Pinpoint the cell where the given text exists, returning its (x, y) midpoint coordinate. 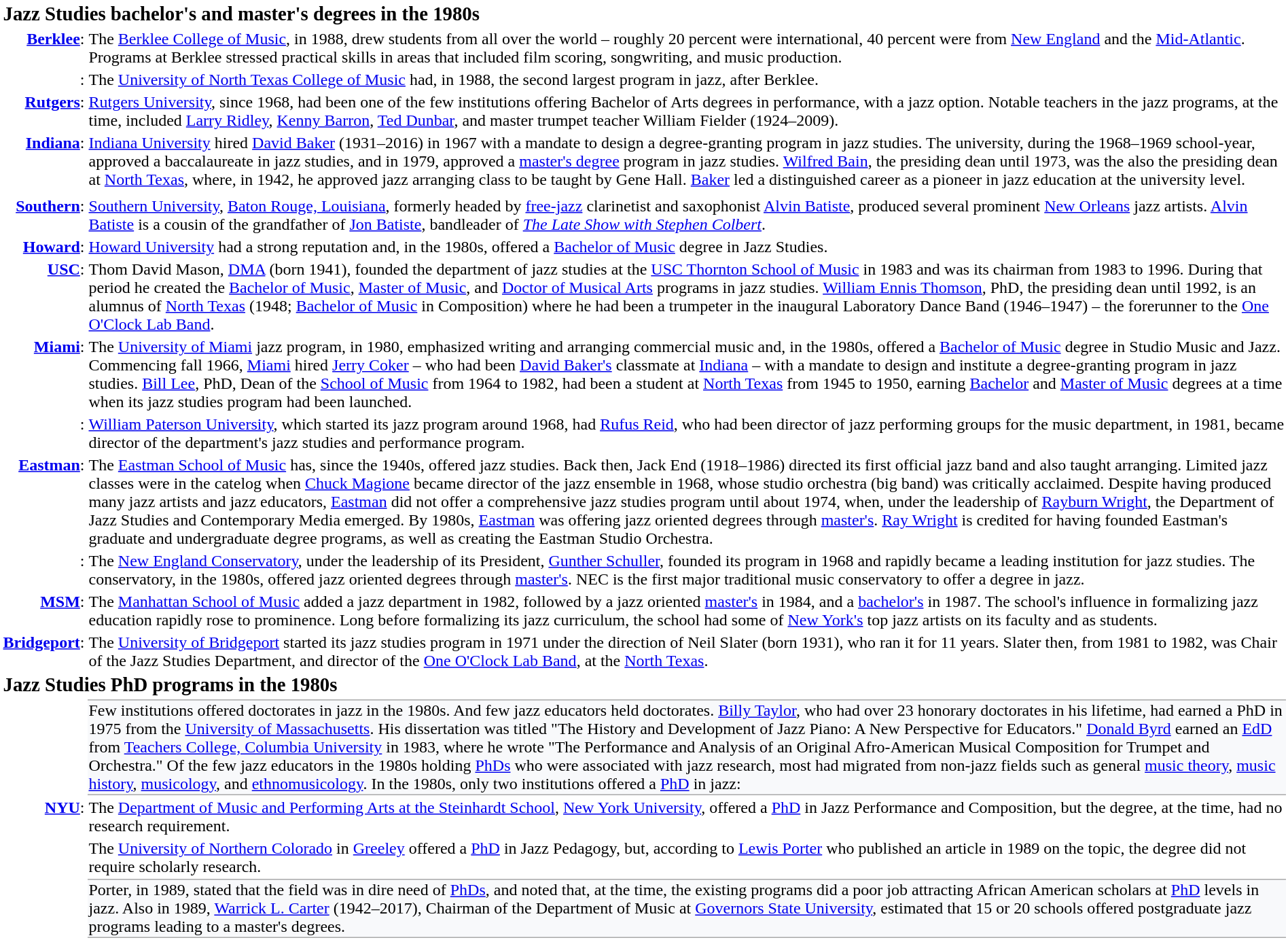
Howard University had a strong reputation and, in the 1980s, offered a Bachelor of Music degree in Jazz Studies. (687, 247)
NYU: (43, 817)
Indiana: (43, 161)
MSM: (43, 610)
Eastman: (43, 502)
Southern: (43, 215)
The University of North Texas College of Music had, in 1988, the second largest program in jazz, after Berklee. (687, 80)
Howard: (43, 247)
Jazz Studies PhD programs in the 1980s (644, 685)
Bridgeport: (43, 651)
Berklee: (43, 48)
USC: (43, 296)
Miami: (43, 374)
Rutgers: (43, 111)
Jazz Studies bachelor's and master's degrees in the 1980s (644, 14)
